For the text-containing cell, return its midpoint in [X, Y] coordinate format. 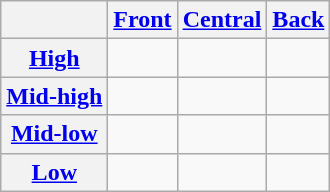
Low [54, 172]
Mid-low [54, 134]
Back [298, 20]
Mid-high [54, 96]
Front [142, 20]
Central [222, 20]
High [54, 58]
